For the text-containing cell, return its midpoint in [x, y] coordinate format. 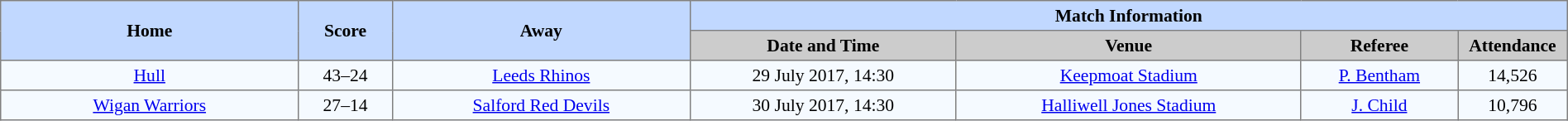
Leeds Rhinos [541, 75]
43–24 [346, 75]
Wigan Warriors [150, 105]
Match Information [1128, 16]
Attendance [1513, 46]
14,526 [1513, 75]
Venue [1128, 46]
P. Bentham [1379, 75]
Referee [1379, 46]
27–14 [346, 105]
Salford Red Devils [541, 105]
10,796 [1513, 105]
Home [150, 31]
Away [541, 31]
Hull [150, 75]
Keepmoat Stadium [1128, 75]
Date and Time [823, 46]
30 July 2017, 14:30 [823, 105]
Halliwell Jones Stadium [1128, 105]
J. Child [1379, 105]
Score [346, 31]
29 July 2017, 14:30 [823, 75]
